Return (X, Y) of the center of cell containing provided text 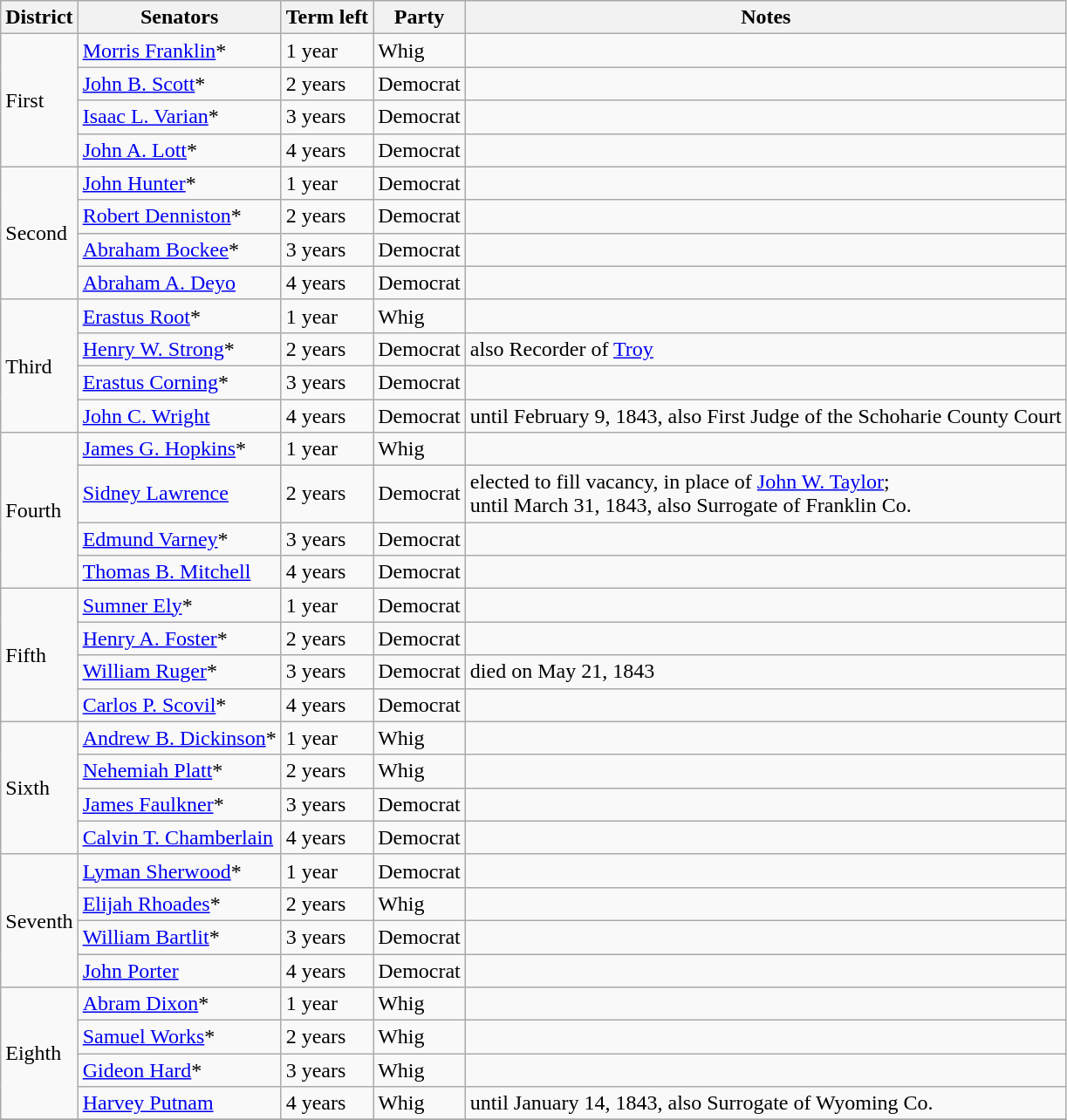
Notes (766, 17)
Second (39, 233)
elected to fill vacancy, in place of John W. Taylor; until March 31, 1843, also Surrogate of Franklin Co. (766, 494)
died on May 21, 1843 (766, 672)
John B. Scott* (180, 84)
Gideon Hard* (180, 1070)
John A. Lott* (180, 150)
John Porter (180, 971)
Erastus Root* (180, 316)
First (39, 100)
Senators (180, 17)
Henry W. Strong* (180, 349)
Sixth (39, 788)
Henry A. Foster* (180, 639)
Thomas B. Mitchell (180, 572)
Isaac L. Varian* (180, 117)
Fifth (39, 655)
Fourth (39, 511)
Andrew B. Dickinson* (180, 738)
Sumner Ely* (180, 605)
Abraham Bockee* (180, 249)
Nehemiah Platt* (180, 771)
Seventh (39, 920)
Sidney Lawrence (180, 494)
Abram Dixon* (180, 1004)
Harvey Putnam (180, 1103)
James Faulkner* (180, 804)
Third (39, 365)
John C. Wright (180, 416)
Edmund Varney* (180, 539)
until January 14, 1843, also Surrogate of Wyoming Co. (766, 1103)
until February 9, 1843, also First Judge of the Schoharie County Court (766, 416)
James G. Hopkins* (180, 449)
Morris Franklin* (180, 51)
Samuel Works* (180, 1037)
William Ruger* (180, 672)
Lyman Sherwood* (180, 871)
Party (420, 17)
Elijah Rhoades* (180, 904)
Eighth (39, 1054)
John Hunter* (180, 183)
Erastus Corning* (180, 382)
Carlos P. Scovil* (180, 705)
Calvin T. Chamberlain (180, 837)
also Recorder of Troy (766, 349)
Robert Denniston* (180, 216)
William Bartlit* (180, 937)
Term left (326, 17)
District (39, 17)
Abraham A. Deyo (180, 283)
